Return the [x, y] coordinate for the center point of the cell that contains the specified text.  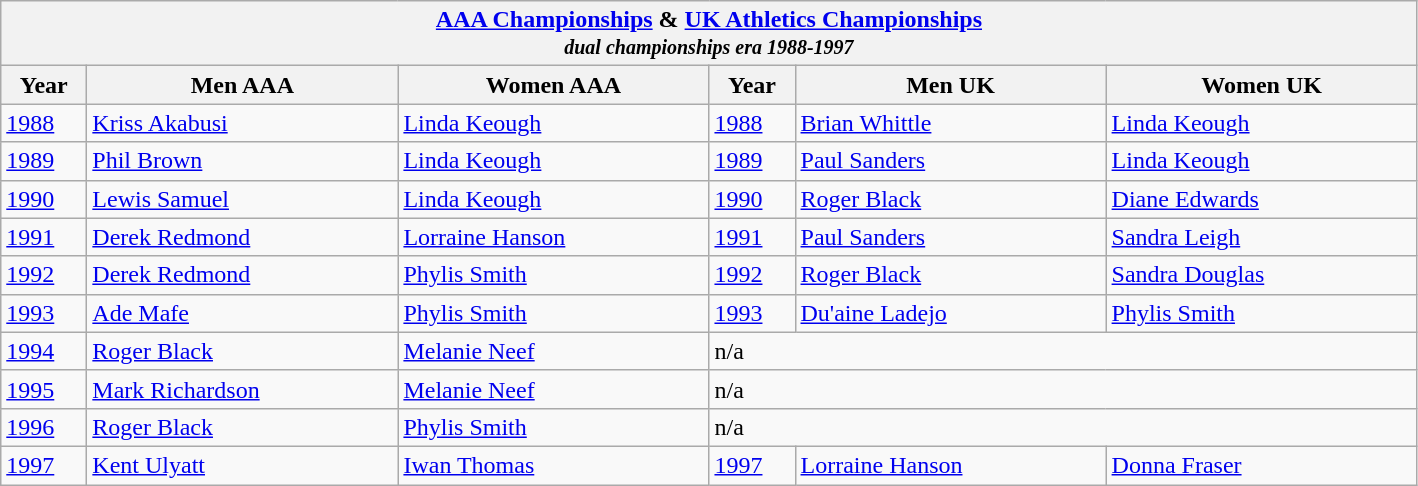
1996 [44, 427]
Du'aine Ladejo [950, 313]
AAA Championships & UK Athletics Championshipsdual championships era 1988-1997 [709, 34]
1994 [44, 351]
Brian Whittle [950, 123]
Ade Mafe [242, 313]
Phil Brown [242, 161]
Iwan Thomas [554, 465]
Men UK [950, 85]
Diane Edwards [1262, 199]
Women AAA [554, 85]
Sandra Leigh [1262, 237]
Kriss Akabusi [242, 123]
Donna Fraser [1262, 465]
1995 [44, 389]
Women UK [1262, 85]
Sandra Douglas [1262, 275]
Men AAA [242, 85]
Mark Richardson [242, 389]
Kent Ulyatt [242, 465]
Lewis Samuel [242, 199]
